Provide the (X, Y) coordinate of the cell's center where the given text is located.  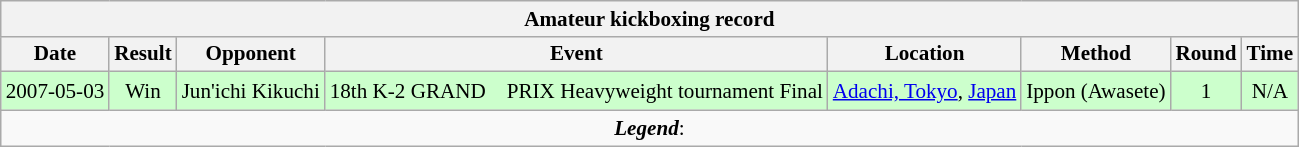
2007-05-03 (55, 91)
Time (1270, 54)
Opponent (251, 54)
Round (1206, 54)
Event (576, 54)
N/A (1270, 91)
Amateur kickboxing record (650, 18)
Ippon (Awasete) (1096, 91)
Legend: (650, 128)
Date (55, 54)
Jun'ichi Kikuchi (251, 91)
Method (1096, 54)
Location (924, 54)
18th K-2 GRAND PRIX Heavyweight tournament Final (576, 91)
Result (142, 54)
1 (1206, 91)
Adachi, Tokyo, Japan (924, 91)
Win (142, 91)
